From the cell containing the given text, extract its center point as [X, Y] coordinate. 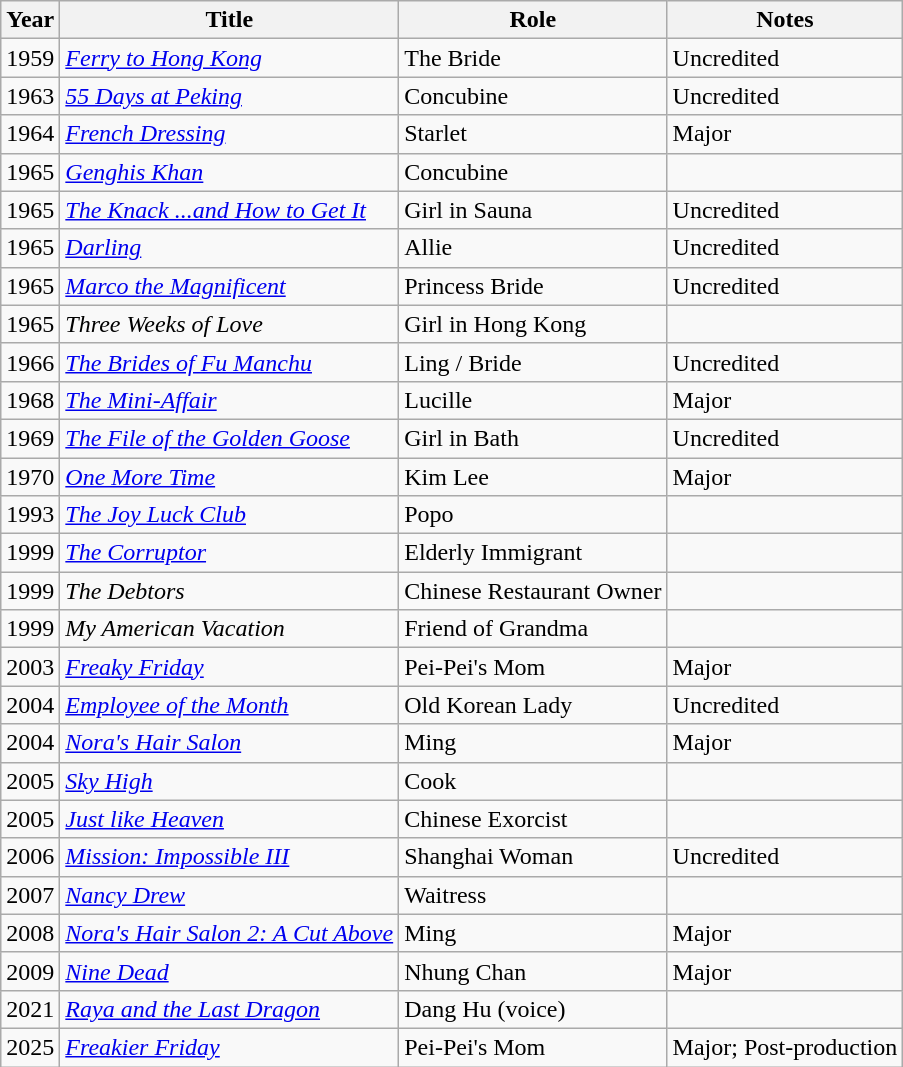
The File of the Golden Goose [230, 438]
Girl in Hong Kong [533, 324]
1993 [30, 515]
Employee of the Month [230, 705]
Kim Lee [533, 477]
The Mini-Affair [230, 400]
Chinese Exorcist [533, 819]
The Corruptor [230, 553]
Princess Bride [533, 286]
Nora's Hair Salon [230, 743]
Role [533, 20]
1963 [30, 96]
Lucille [533, 400]
The Bride [533, 58]
2006 [30, 857]
Freaky Friday [230, 667]
Friend of Grandma [533, 629]
Nhung Chan [533, 971]
1964 [30, 134]
Year [30, 20]
Starlet [533, 134]
Girl in Bath [533, 438]
Allie [533, 248]
2021 [30, 1009]
The Brides of Fu Manchu [230, 362]
2003 [30, 667]
Notes [785, 20]
The Debtors [230, 591]
Girl in Sauna [533, 210]
2009 [30, 971]
The Joy Luck Club [230, 515]
1968 [30, 400]
Popo [533, 515]
1966 [30, 362]
My American Vacation [230, 629]
1969 [30, 438]
Dang Hu (voice) [533, 1009]
Mission: Impossible III [230, 857]
Ferry to Hong Kong [230, 58]
55 Days at Peking [230, 96]
1959 [30, 58]
Nora's Hair Salon 2: A Cut Above [230, 933]
The Knack ...and How to Get It [230, 210]
Major; Post-production [785, 1047]
2008 [30, 933]
Shanghai Woman [533, 857]
Darling [230, 248]
Genghis Khan [230, 172]
Waitress [533, 895]
1970 [30, 477]
Freakier Friday [230, 1047]
2007 [30, 895]
Nancy Drew [230, 895]
Just like Heaven [230, 819]
Raya and the Last Dragon [230, 1009]
Elderly Immigrant [533, 553]
Cook [533, 781]
One More Time [230, 477]
Title [230, 20]
Sky High [230, 781]
Ling / Bride [533, 362]
French Dressing [230, 134]
Three Weeks of Love [230, 324]
Nine Dead [230, 971]
Marco the Magnificent [230, 286]
2025 [30, 1047]
Old Korean Lady [533, 705]
Chinese Restaurant Owner [533, 591]
